Scan for the cell matching the given text and deliver its [X, Y] coordinate at center. 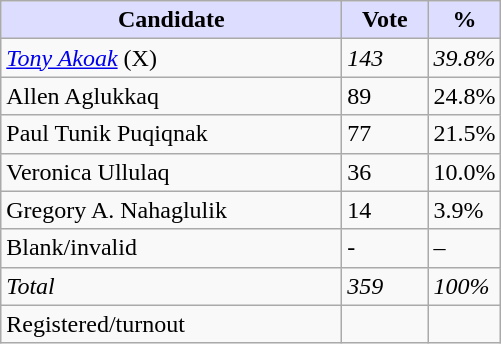
89 [385, 96]
Candidate [172, 20]
10.0% [464, 172]
24.8% [464, 96]
Tony Akoak (X) [172, 58]
100% [464, 286]
Paul Tunik Puqiqnak [172, 134]
% [464, 20]
3.9% [464, 210]
14 [385, 210]
39.8% [464, 58]
36 [385, 172]
21.5% [464, 134]
– [464, 248]
Veronica Ullulaq [172, 172]
Registered/turnout [172, 324]
Total [172, 286]
143 [385, 58]
Blank/invalid [172, 248]
Gregory A. Nahaglulik [172, 210]
Allen Aglukkaq [172, 96]
359 [385, 286]
77 [385, 134]
Vote [385, 20]
- [385, 248]
